Output the (X, Y) coordinate of the center of the cell containing the given text.  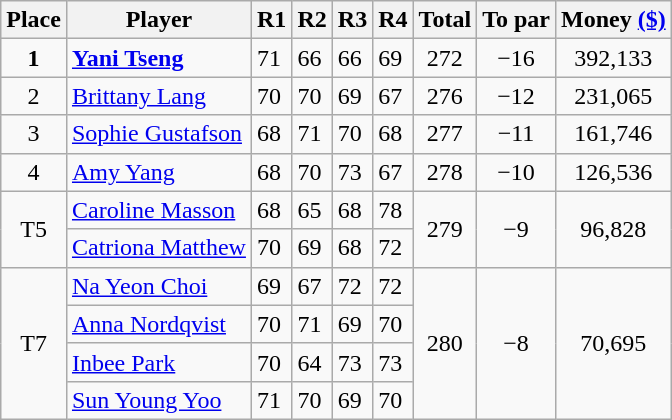
Sophie Gustafson (158, 134)
Sun Young Yoo (158, 400)
T5 (34, 229)
126,536 (613, 172)
280 (445, 343)
−8 (516, 343)
R2 (312, 20)
276 (445, 96)
Money ($) (613, 20)
231,065 (613, 96)
−9 (516, 229)
64 (312, 362)
Inbee Park (158, 362)
392,133 (613, 58)
70,695 (613, 343)
Caroline Masson (158, 210)
Yani Tseng (158, 58)
161,746 (613, 134)
Anna Nordqvist (158, 324)
To par (516, 20)
R4 (393, 20)
Amy Yang (158, 172)
Na Yeon Choi (158, 286)
−10 (516, 172)
279 (445, 229)
2 (34, 96)
Total (445, 20)
78 (393, 210)
4 (34, 172)
Catriona Matthew (158, 248)
1 (34, 58)
−12 (516, 96)
R1 (271, 20)
Player (158, 20)
Brittany Lang (158, 96)
T7 (34, 343)
278 (445, 172)
65 (312, 210)
R3 (352, 20)
272 (445, 58)
Place (34, 20)
−11 (516, 134)
277 (445, 134)
−16 (516, 58)
3 (34, 134)
96,828 (613, 229)
